From the cell containing the given text, extract its center point as (X, Y) coordinate. 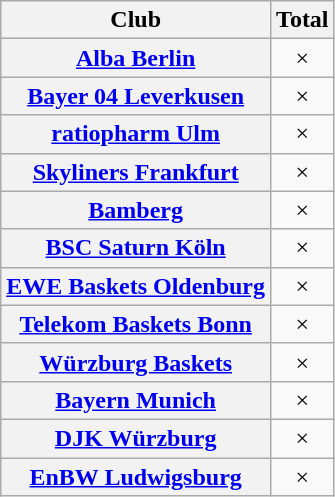
BSC Saturn Köln (136, 248)
DJK Würzburg (136, 438)
Club (136, 20)
Würzburg Baskets (136, 362)
Skyliners Frankfurt (136, 172)
ratiopharm Ulm (136, 134)
EnBW Ludwigsburg (136, 477)
Telekom Baskets Bonn (136, 324)
Bayer 04 Leverkusen (136, 96)
Bamberg (136, 210)
EWE Baskets Oldenburg (136, 286)
Alba Berlin (136, 58)
Bayern Munich (136, 400)
Total (303, 20)
